Extract the [X, Y] coordinate from the center of the cell holding the provided text.  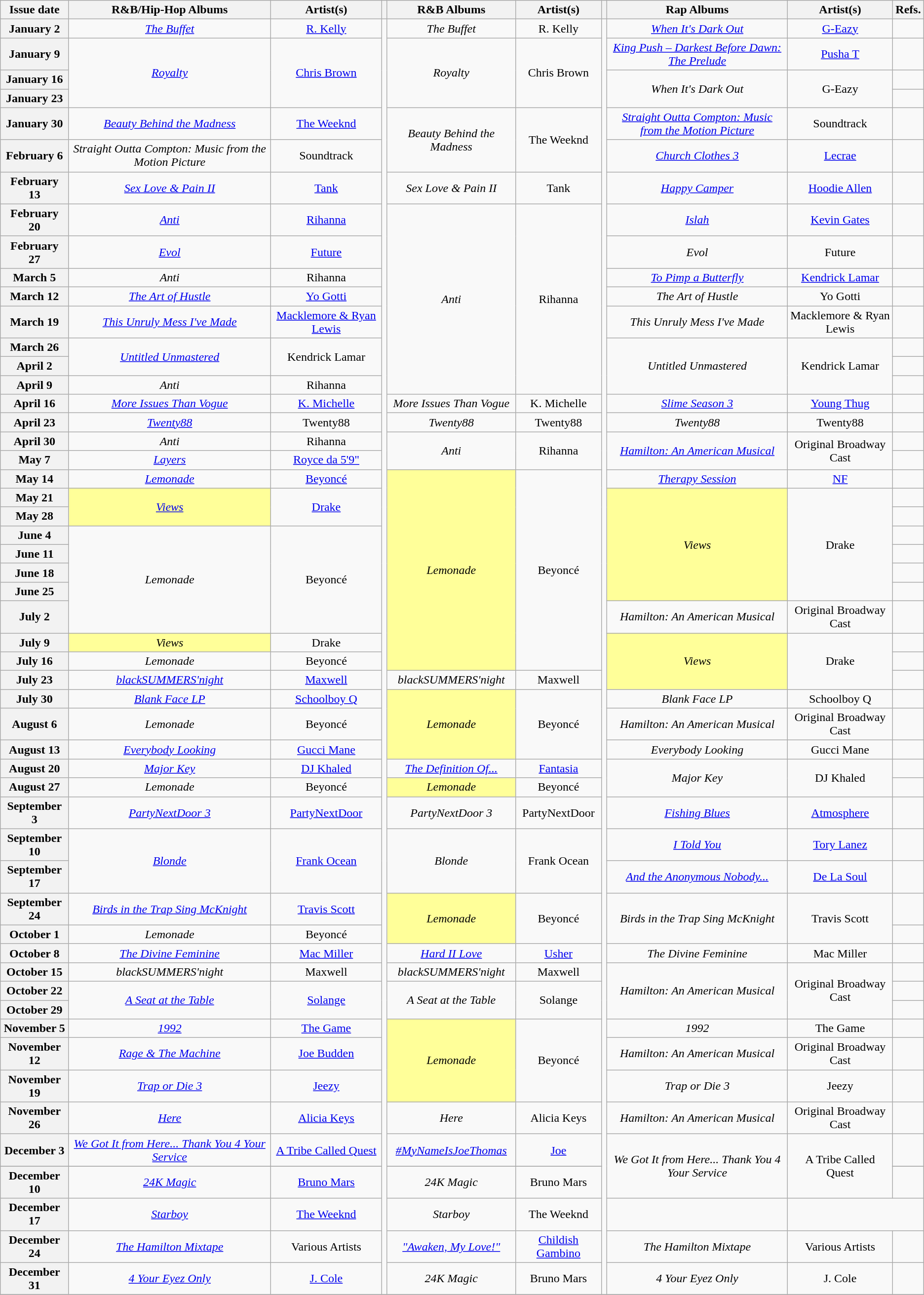
Layers [170, 460]
June 25 [35, 591]
May 28 [35, 516]
Church Clothes 3 [697, 156]
July 30 [35, 699]
Pusha T [840, 54]
February 13 [35, 188]
NF [840, 479]
Young Thug [840, 404]
December 3 [35, 1150]
March 19 [35, 322]
Kevin Gates [840, 220]
Lecrae [840, 156]
June 18 [35, 572]
October 29 [35, 1009]
De La Soul [840, 876]
September 3 [35, 812]
Usher [559, 953]
January 2 [35, 29]
R&B/Hip-Hop Albums [170, 10]
May 7 [35, 460]
September 17 [35, 876]
January 9 [35, 54]
Hoodie Allen [840, 188]
Joe [559, 1150]
June 4 [35, 535]
February 27 [35, 252]
The Definition Of... [451, 768]
November 12 [35, 1054]
To Pimp a Butterfly [697, 277]
September 24 [35, 909]
April 2 [35, 366]
Slime Season 3 [697, 404]
July 2 [35, 617]
December 31 [35, 1278]
December 10 [35, 1182]
November 26 [35, 1118]
April 9 [35, 385]
Royce da 5'9" [327, 460]
December 17 [35, 1214]
Hard II Love [451, 953]
October 1 [35, 934]
January 16 [35, 79]
August 13 [35, 750]
April 23 [35, 422]
Issue date [35, 10]
March 5 [35, 277]
May 21 [35, 497]
March 26 [35, 347]
June 11 [35, 554]
July 16 [35, 661]
Childish Gambino [559, 1247]
February 6 [35, 156]
And the Anonymous Nobody... [697, 876]
April 30 [35, 441]
Fantasia [559, 768]
R&B Albums [451, 10]
August 27 [35, 787]
December 24 [35, 1247]
October 15 [35, 972]
Rage & The Machine [170, 1054]
King Push – Darkest Before Dawn: The Prelude [697, 54]
Therapy Session [697, 479]
Islah [697, 220]
#MyNameIsJoeThomas [451, 1150]
"Awaken, My Love!" [451, 1247]
Happy Camper [697, 188]
March 12 [35, 296]
August 20 [35, 768]
I Told You [697, 845]
July 23 [35, 680]
November 5 [35, 1028]
October 8 [35, 953]
May 14 [35, 479]
October 22 [35, 990]
Fishing Blues [697, 812]
January 30 [35, 123]
January 23 [35, 98]
November 19 [35, 1086]
Joe Budden [327, 1054]
Refs. [908, 10]
Rap Albums [697, 10]
Atmosphere [840, 812]
August 6 [35, 724]
April 16 [35, 404]
Tory Lanez [840, 845]
February 20 [35, 220]
September 10 [35, 845]
July 9 [35, 642]
